Locate the cell with the specified text and output its (X, Y) center coordinate. 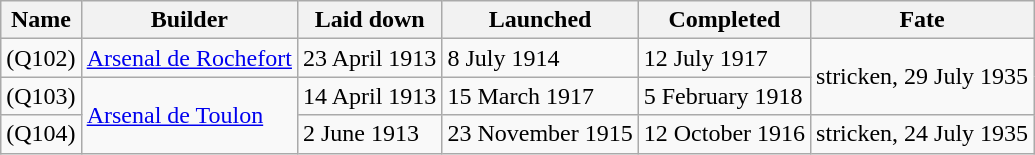
Fate (922, 20)
23 November 1915 (540, 134)
23 April 1913 (369, 58)
12 October 1916 (724, 134)
(Q102) (41, 58)
stricken, 29 July 1935 (922, 77)
Arsenal de Rochefort (189, 58)
stricken, 24 July 1935 (922, 134)
Name (41, 20)
Builder (189, 20)
(Q103) (41, 96)
Laid down (369, 20)
2 June 1913 (369, 134)
15 March 1917 (540, 96)
14 April 1913 (369, 96)
5 February 1918 (724, 96)
12 July 1917 (724, 58)
Completed (724, 20)
Launched (540, 20)
Arsenal de Toulon (189, 115)
8 July 1914 (540, 58)
(Q104) (41, 134)
